From the cell containing the given text, extract its center point as (x, y) coordinate. 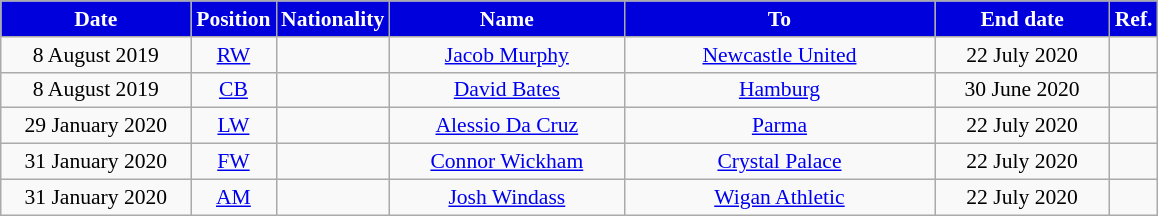
RW (234, 55)
Name (506, 19)
Position (234, 19)
Crystal Palace (779, 162)
Ref. (1134, 19)
Date (96, 19)
CB (234, 90)
AM (234, 197)
Jacob Murphy (506, 55)
Hamburg (779, 90)
Josh Windass (506, 197)
Newcastle United (779, 55)
To (779, 19)
29 January 2020 (96, 126)
Parma (779, 126)
Connor Wickham (506, 162)
End date (1022, 19)
Nationality (332, 19)
LW (234, 126)
30 June 2020 (1022, 90)
FW (234, 162)
David Bates (506, 90)
Wigan Athletic (779, 197)
Alessio Da Cruz (506, 126)
